Provide the (X, Y) coordinate of the cell's center where the given text is located.  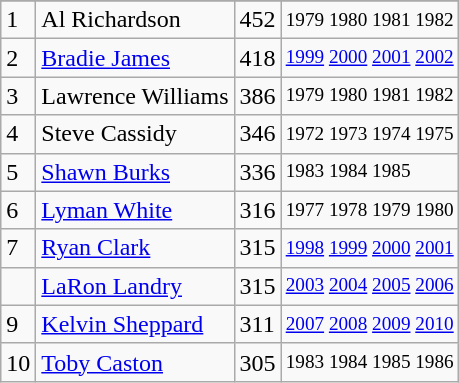
1999 2000 2001 2002 (370, 58)
1983 1984 1985 1986 (370, 362)
Lyman White (135, 210)
Al Richardson (135, 20)
Toby Caston (135, 362)
Shawn Burks (135, 172)
1998 1999 2000 2001 (370, 248)
7 (18, 248)
452 (258, 20)
1972 1973 1974 1975 (370, 134)
305 (258, 362)
Lawrence Williams (135, 96)
Ryan Clark (135, 248)
Steve Cassidy (135, 134)
4 (18, 134)
346 (258, 134)
6 (18, 210)
2003 2004 2005 2006 (370, 286)
316 (258, 210)
10 (18, 362)
336 (258, 172)
9 (18, 324)
1977 1978 1979 1980 (370, 210)
1 (18, 20)
2007 2008 2009 2010 (370, 324)
LaRon Landry (135, 286)
386 (258, 96)
1983 1984 1985 (370, 172)
Kelvin Sheppard (135, 324)
418 (258, 58)
311 (258, 324)
3 (18, 96)
5 (18, 172)
2 (18, 58)
Bradie James (135, 58)
